Capture the cell that displays the provided text and extract its (x, y) central coordinate. 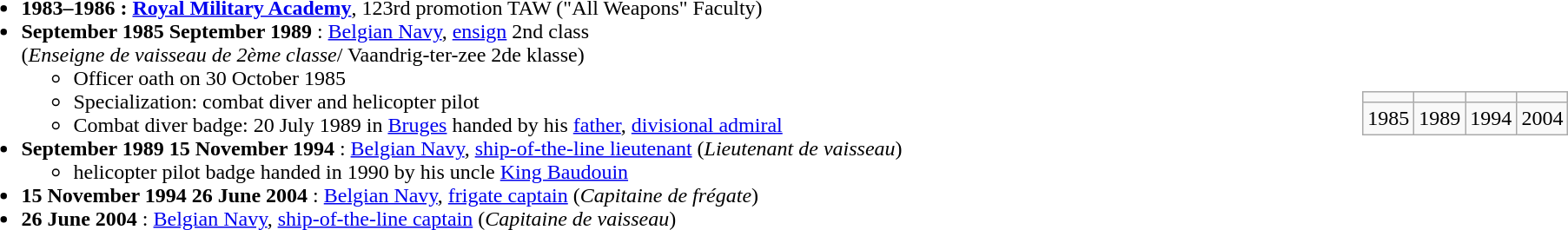
1989 (1440, 118)
1985 (1388, 118)
2004 (1543, 118)
1994 (1491, 118)
